Extract the [X, Y] coordinate from the center of the cell holding the provided text.  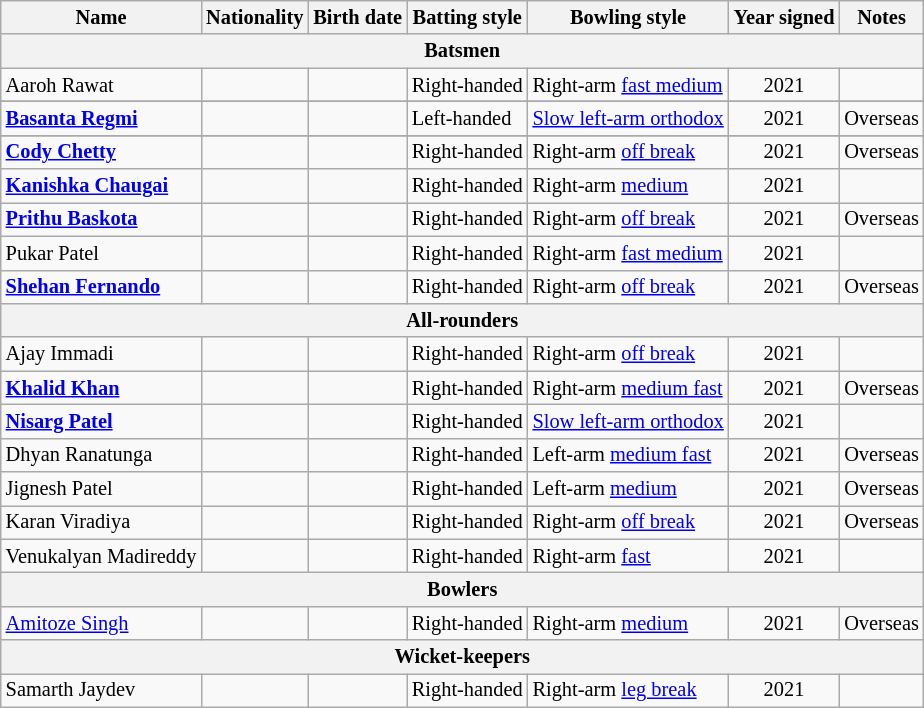
Left-arm medium fast [628, 455]
Ajay Immadi [101, 354]
Name [101, 17]
Jignesh Patel [101, 489]
Shehan Fernando [101, 287]
Venukalyan Madireddy [101, 556]
All-rounders [462, 320]
Right-arm medium fast [628, 388]
Basanta Regmi [101, 118]
Karan Viradiya [101, 522]
Right-arm leg break [628, 690]
Cody Chetty [101, 152]
Pukar Patel [101, 253]
Dhyan Ranatunga [101, 455]
Bowling style [628, 17]
Left-arm medium [628, 489]
Left-handed [468, 118]
Kanishka Chaugai [101, 186]
Samarth Jaydev [101, 690]
Prithu Baskota [101, 219]
Nisarg Patel [101, 421]
Notes [881, 17]
Birth date [358, 17]
Khalid Khan [101, 388]
Year signed [784, 17]
Aaroh Rawat [101, 85]
Batting style [468, 17]
Batsmen [462, 51]
Nationality [254, 17]
Amitoze Singh [101, 623]
Right-arm fast [628, 556]
Wicket-keepers [462, 657]
Bowlers [462, 589]
